Extract the (X, Y) coordinate from the center of the cell holding the provided text.  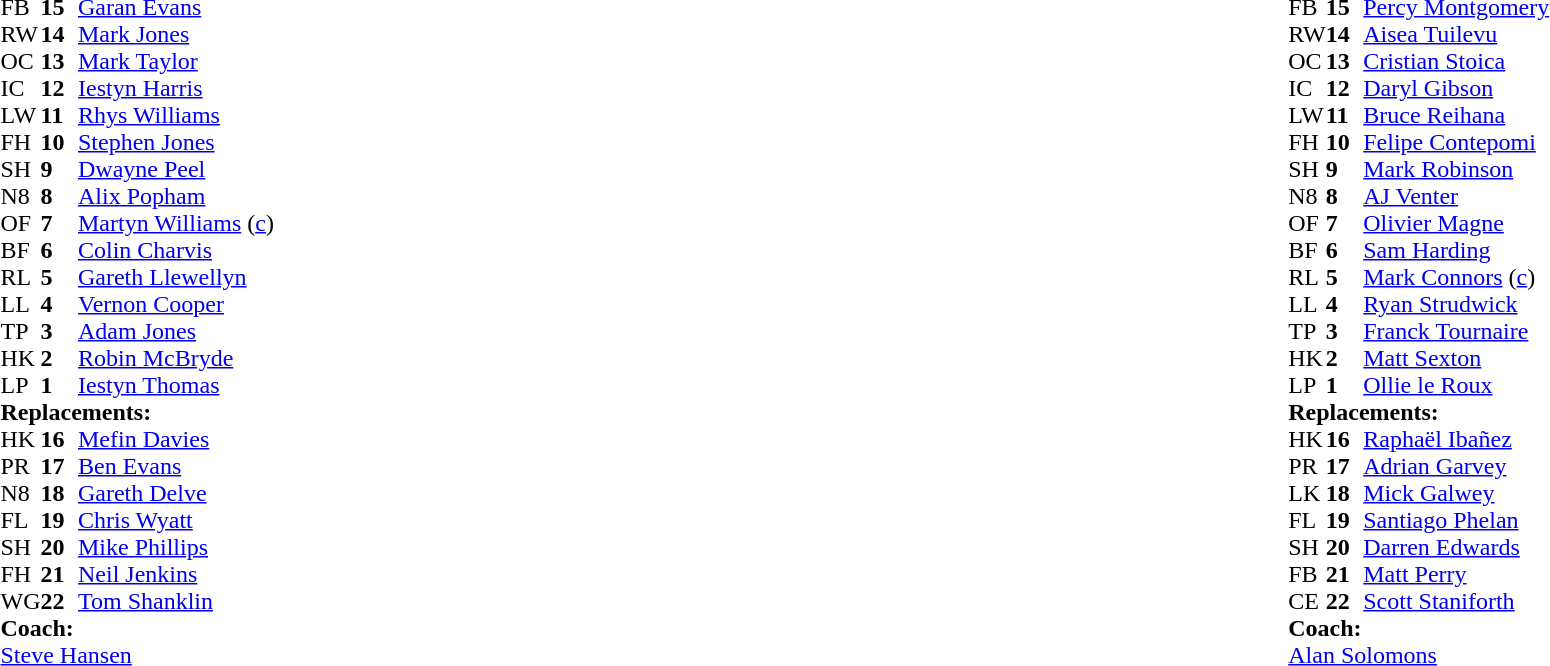
Bruce Reihana (1456, 116)
Darren Edwards (1456, 548)
Iestyn Harris (176, 88)
Mark Jones (176, 34)
Gareth Delve (176, 494)
Cristian Stoica (1456, 62)
AJ Venter (1456, 196)
Franck Tournaire (1456, 332)
LK (1307, 494)
Iestyn Thomas (176, 386)
Sam Harding (1456, 250)
Martyn Williams (c) (176, 224)
Neil Jenkins (176, 574)
Alix Popham (176, 196)
Matt Perry (1456, 574)
Olivier Magne (1456, 224)
Matt Sexton (1456, 358)
Felipe Contepomi (1456, 142)
Adrian Garvey (1456, 466)
Rhys Williams (176, 116)
Daryl Gibson (1456, 88)
Aisea Tuilevu (1456, 34)
Mark Robinson (1456, 170)
Robin McBryde (176, 358)
Mark Taylor (176, 62)
Mike Phillips (176, 548)
Mark Connors (c) (1456, 278)
Raphaël Ibañez (1456, 440)
Ben Evans (176, 466)
Tom Shanklin (176, 602)
Ryan Strudwick (1456, 304)
Vernon Cooper (176, 304)
FB (1307, 574)
CE (1307, 602)
Scott Staniforth (1456, 602)
Ollie le Roux (1456, 386)
Mefin Davies (176, 440)
Mick Galwey (1456, 494)
Chris Wyatt (176, 520)
Adam Jones (176, 332)
Dwayne Peel (176, 170)
Colin Charvis (176, 250)
Santiago Phelan (1456, 520)
WG (20, 602)
Stephen Jones (176, 142)
Gareth Llewellyn (176, 278)
